Find where the given text appears and provide that cell's center as [X, Y] coordinate. 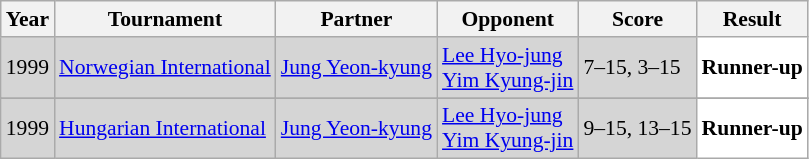
Norwegian International [165, 68]
Score [637, 19]
Partner [356, 19]
Hungarian International [165, 128]
Tournament [165, 19]
9–15, 13–15 [637, 128]
Result [752, 19]
Opponent [508, 19]
7–15, 3–15 [637, 68]
Year [28, 19]
